Provide the [X, Y] coordinate of the cell's center where the given text is located.  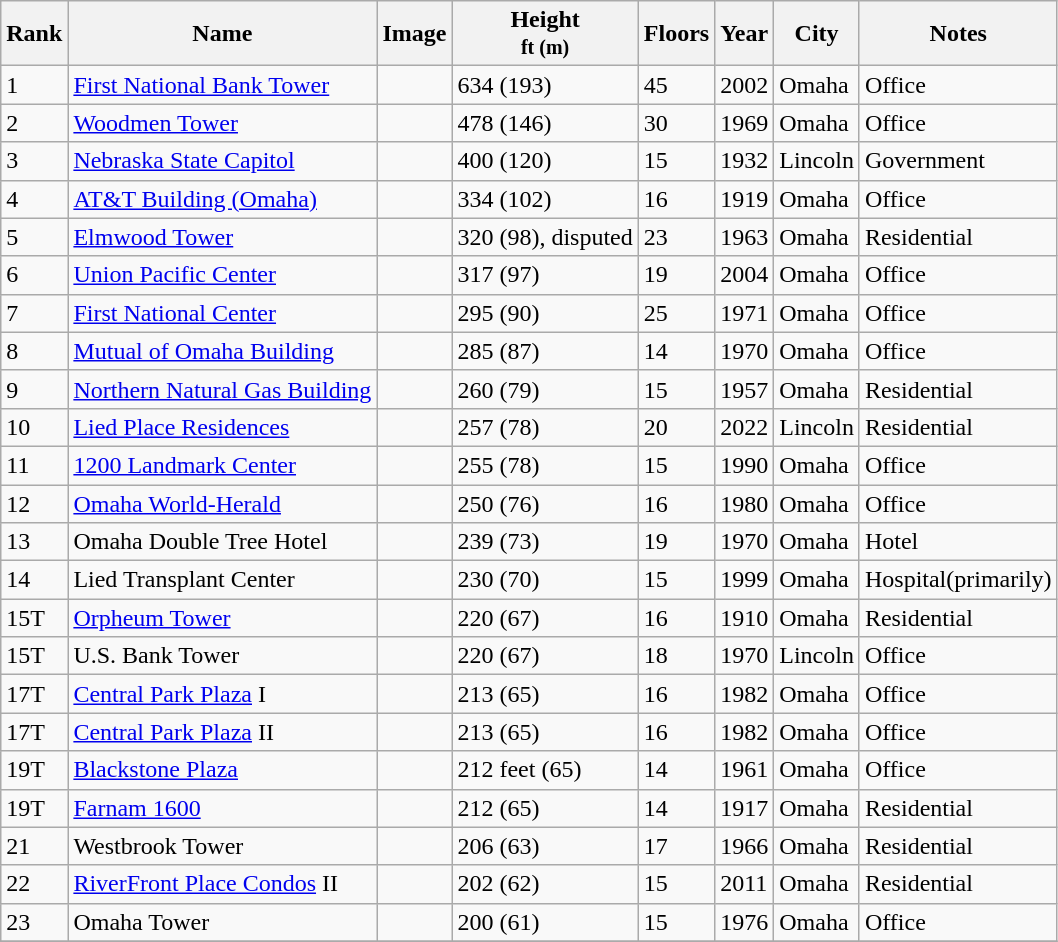
RiverFront Place Condos II [222, 884]
1 [34, 85]
239 (73) [545, 542]
Elmwood Tower [222, 237]
Westbrook Tower [222, 846]
First National Bank Tower [222, 85]
202 (62) [545, 884]
Omaha World-Herald [222, 503]
1980 [744, 503]
1919 [744, 199]
206 (63) [545, 846]
Lied Transplant Center [222, 580]
230 (70) [545, 580]
Central Park Plaza I [222, 694]
City [817, 34]
285 (87) [545, 351]
1969 [744, 123]
634 (193) [545, 85]
320 (98), disputed [545, 237]
Floors [676, 34]
25 [676, 313]
Union Pacific Center [222, 275]
2022 [744, 427]
7 [34, 313]
6 [34, 275]
8 [34, 351]
Hotel [958, 542]
2002 [744, 85]
Year [744, 34]
Omaha Tower [222, 922]
Farnam 1600 [222, 808]
Woodmen Tower [222, 123]
250 (76) [545, 503]
1200 Landmark Center [222, 465]
212 feet (65) [545, 770]
Notes [958, 34]
400 (120) [545, 161]
5 [34, 237]
255 (78) [545, 465]
Lied Place Residences [222, 427]
257 (78) [545, 427]
21 [34, 846]
Northern Natural Gas Building [222, 389]
Heightft (m) [545, 34]
18 [676, 656]
295 (90) [545, 313]
1976 [744, 922]
30 [676, 123]
478 (146) [545, 123]
1971 [744, 313]
3 [34, 161]
4 [34, 199]
45 [676, 85]
Blackstone Plaza [222, 770]
13 [34, 542]
1963 [744, 237]
2011 [744, 884]
Rank [34, 34]
Mutual of Omaha Building [222, 351]
11 [34, 465]
1932 [744, 161]
Hospital(primarily) [958, 580]
1966 [744, 846]
9 [34, 389]
Nebraska State Capitol [222, 161]
260 (79) [545, 389]
Government [958, 161]
1999 [744, 580]
1917 [744, 808]
1990 [744, 465]
Name [222, 34]
20 [676, 427]
22 [34, 884]
Omaha Double Tree Hotel [222, 542]
1957 [744, 389]
U.S. Bank Tower [222, 656]
Central Park Plaza II [222, 732]
17 [676, 846]
2004 [744, 275]
212 (65) [545, 808]
10 [34, 427]
317 (97) [545, 275]
2 [34, 123]
334 (102) [545, 199]
Orpheum Tower [222, 618]
First National Center [222, 313]
1910 [744, 618]
200 (61) [545, 922]
AT&T Building (Omaha) [222, 199]
12 [34, 503]
Image [414, 34]
1961 [744, 770]
